Identify which cell holds the provided text, then report its (X, Y) central coordinate. 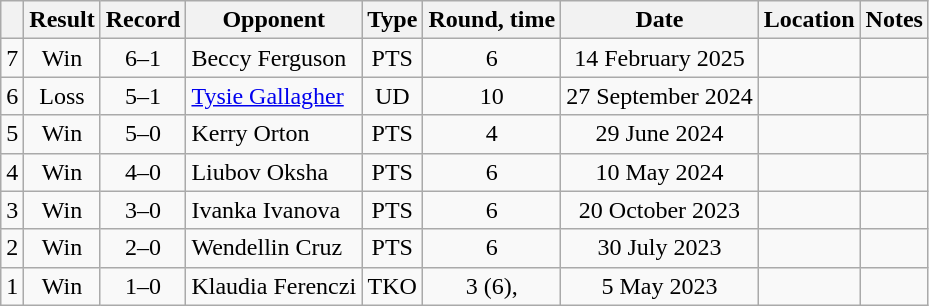
20 October 2023 (660, 210)
Klaudia Ferenczi (274, 286)
14 February 2025 (660, 58)
Wendellin Cruz (274, 248)
3 (6), (492, 286)
2–0 (143, 248)
TKO (392, 286)
UD (392, 96)
Kerry Orton (274, 134)
Loss (62, 96)
Date (660, 20)
Tysie Gallagher (274, 96)
Record (143, 20)
5–1 (143, 96)
30 July 2023 (660, 248)
Type (392, 20)
1 (12, 286)
7 (12, 58)
1–0 (143, 286)
3 (12, 210)
Opponent (274, 20)
10 May 2024 (660, 172)
27 September 2024 (660, 96)
Liubov Oksha (274, 172)
3–0 (143, 210)
Result (62, 20)
Round, time (492, 20)
5–0 (143, 134)
Notes (894, 20)
Beccy Ferguson (274, 58)
4–0 (143, 172)
29 June 2024 (660, 134)
Location (809, 20)
6–1 (143, 58)
5 (12, 134)
Ivanka Ivanova (274, 210)
10 (492, 96)
2 (12, 248)
5 May 2023 (660, 286)
